Scan for the cell matching the given text and deliver its [X, Y] coordinate at center. 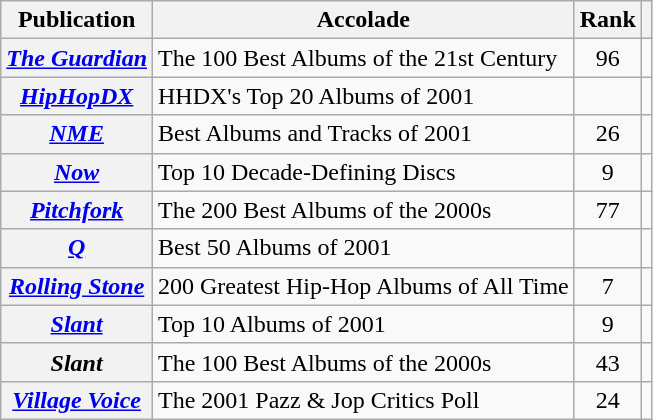
77 [608, 210]
Q [77, 248]
The 200 Best Albums of the 2000s [364, 210]
The 100 Best Albums of the 2000s [364, 362]
Accolade [364, 20]
The 100 Best Albums of the 21st Century [364, 58]
Top 10 Decade-Defining Discs [364, 172]
The Guardian [77, 58]
The 2001 Pazz & Jop Critics Poll [364, 400]
Rank [608, 20]
Publication [77, 20]
NME [77, 134]
Rolling Stone [77, 286]
Best 50 Albums of 2001 [364, 248]
43 [608, 362]
Now [77, 172]
HipHopDX [77, 96]
Village Voice [77, 400]
7 [608, 286]
96 [608, 58]
200 Greatest Hip-Hop Albums of All Time [364, 286]
Top 10 Albums of 2001 [364, 324]
Pitchfork [77, 210]
26 [608, 134]
24 [608, 400]
Best Albums and Tracks of 2001 [364, 134]
HHDX's Top 20 Albums of 2001 [364, 96]
